Scan for the cell matching the given text and deliver its [X, Y] coordinate at center. 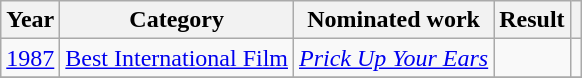
Prick Up Your Ears [394, 58]
Result [532, 20]
Year [30, 20]
Nominated work [394, 20]
Best International Film [177, 58]
1987 [30, 58]
Category [177, 20]
